Output the [x, y] coordinate of the center of the cell containing the given text.  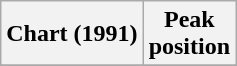
Peak position [189, 34]
Chart (1991) [72, 34]
